Output the [x, y] coordinate of the center of the cell containing the given text.  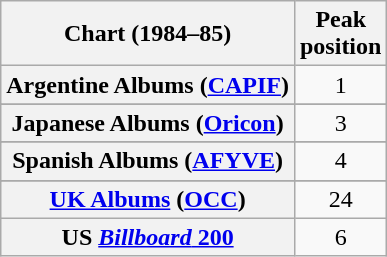
1 [340, 85]
Peakposition [340, 34]
4 [340, 161]
3 [340, 123]
Spanish Albums (AFYVE) [148, 161]
24 [340, 199]
6 [340, 237]
Japanese Albums (Oricon) [148, 123]
Argentine Albums (CAPIF) [148, 85]
US Billboard 200 [148, 237]
Chart (1984–85) [148, 34]
UK Albums (OCC) [148, 199]
